Capture the cell that displays the provided text and extract its (x, y) central coordinate. 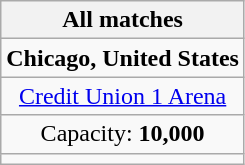
Capacity: 10,000 (123, 134)
Chicago, United States (123, 58)
Credit Union 1 Arena (123, 96)
All matches (123, 20)
